Return the [X, Y] coordinate for the center point of the cell that contains the specified text.  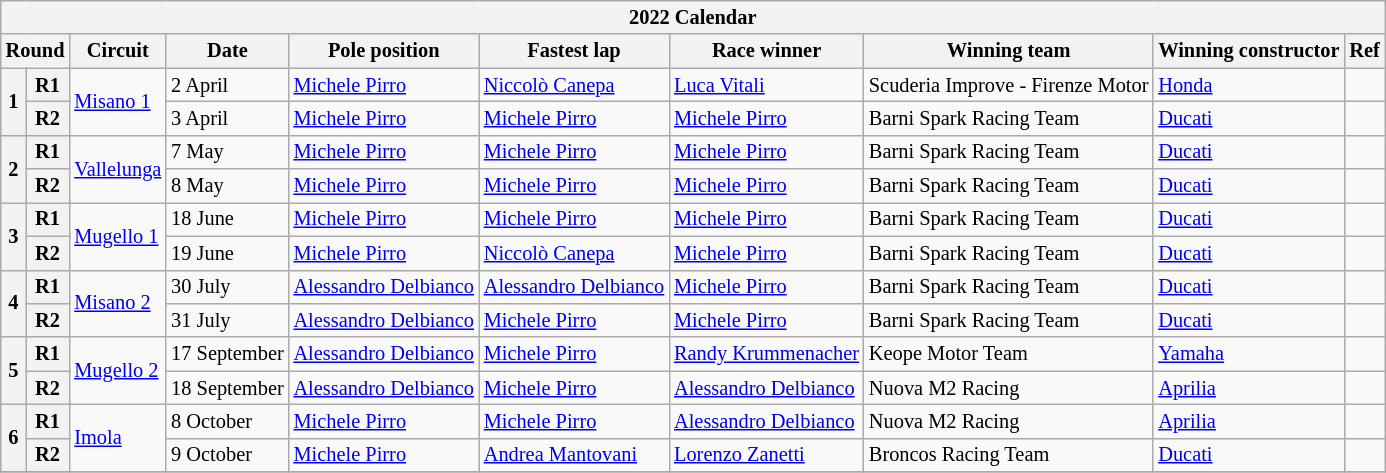
18 June [227, 219]
Ref [1364, 51]
3 [14, 236]
18 September [227, 388]
Luca Vitali [766, 85]
Mugello 1 [118, 236]
Lorenzo Zanetti [766, 455]
4 [14, 304]
Vallelunga [118, 168]
Race winner [766, 51]
17 September [227, 354]
Winning team [1008, 51]
Misano 1 [118, 102]
7 May [227, 152]
Date [227, 51]
Winning constructor [1248, 51]
Honda [1248, 85]
Yamaha [1248, 354]
9 October [227, 455]
5 [14, 370]
Imola [118, 438]
Mugello 2 [118, 370]
Circuit [118, 51]
Keope Motor Team [1008, 354]
Round [36, 51]
Fastest lap [574, 51]
Broncos Racing Team [1008, 455]
31 July [227, 320]
Pole position [384, 51]
8 May [227, 186]
30 July [227, 287]
Misano 2 [118, 304]
3 April [227, 118]
2022 Calendar [693, 17]
1 [14, 102]
Scuderia Improve - Firenze Motor [1008, 85]
Andrea Mantovani [574, 455]
2 [14, 168]
8 October [227, 421]
19 June [227, 253]
2 April [227, 85]
Randy Krummenacher [766, 354]
6 [14, 438]
